For the text-containing cell, return its midpoint in [x, y] coordinate format. 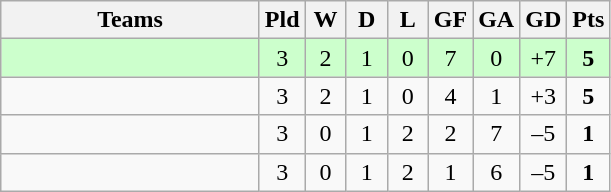
+7 [544, 58]
Teams [130, 20]
L [408, 20]
Pld [282, 20]
4 [450, 96]
GD [544, 20]
+3 [544, 96]
D [366, 20]
GA [496, 20]
Pts [588, 20]
GF [450, 20]
W [326, 20]
6 [496, 172]
